Locate the cell with the specified text and output its [x, y] center coordinate. 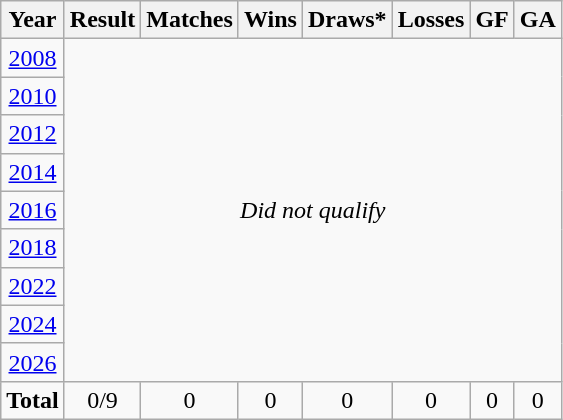
Year [33, 20]
Did not qualify [312, 210]
GF [492, 20]
Wins [270, 20]
GA [538, 20]
2016 [33, 210]
2014 [33, 172]
0/9 [102, 400]
Losses [431, 20]
2026 [33, 362]
Result [102, 20]
2010 [33, 96]
2012 [33, 134]
2008 [33, 58]
Draws* [347, 20]
2022 [33, 286]
Matches [190, 20]
2018 [33, 248]
2024 [33, 324]
Total [33, 400]
